Output the [x, y] coordinate of the center of the cell containing the given text.  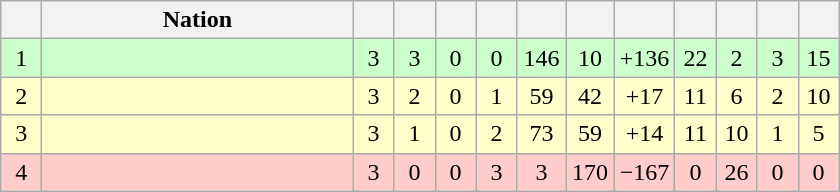
+14 [644, 134]
22 [696, 58]
Nation [198, 20]
42 [590, 96]
73 [542, 134]
26 [736, 172]
+136 [644, 58]
146 [542, 58]
+17 [644, 96]
15 [818, 58]
170 [590, 172]
6 [736, 96]
4 [22, 172]
5 [818, 134]
−167 [644, 172]
